Scan for the cell matching the given text and deliver its [X, Y] coordinate at center. 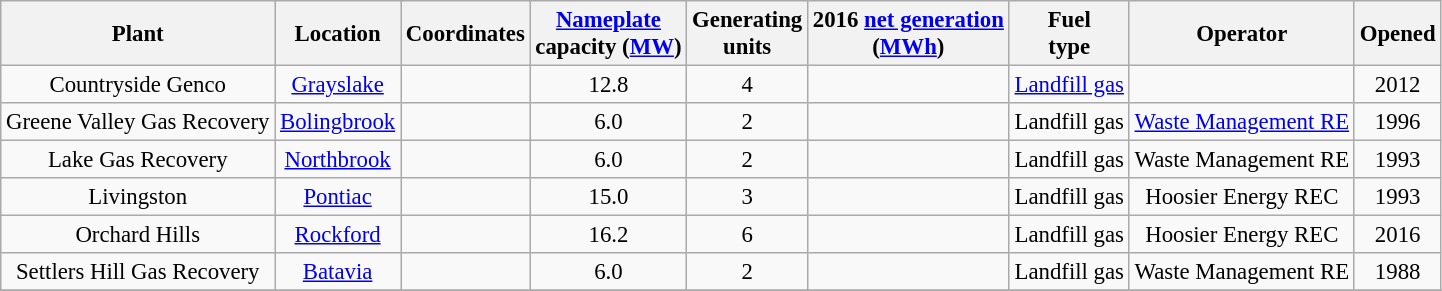
Coordinates [465, 34]
16.2 [608, 235]
Orchard Hills [138, 235]
Greene Valley Gas Recovery [138, 122]
Bolingbrook [338, 122]
Lake Gas Recovery [138, 160]
Fueltype [1069, 34]
Plant [138, 34]
Operator [1242, 34]
Grayslake [338, 85]
Pontiac [338, 197]
Rockford [338, 235]
Opened [1398, 34]
12.8 [608, 85]
4 [748, 85]
Nameplatecapacity (MW) [608, 34]
2016 [1398, 235]
Countryside Genco [138, 85]
2012 [1398, 85]
Livingston [138, 197]
6 [748, 235]
Location [338, 34]
15.0 [608, 197]
2016 net generation (MWh) [909, 34]
Generating units [748, 34]
Northbrook [338, 160]
3 [748, 197]
1996 [1398, 122]
